Return [X, Y] of the center of cell containing provided text 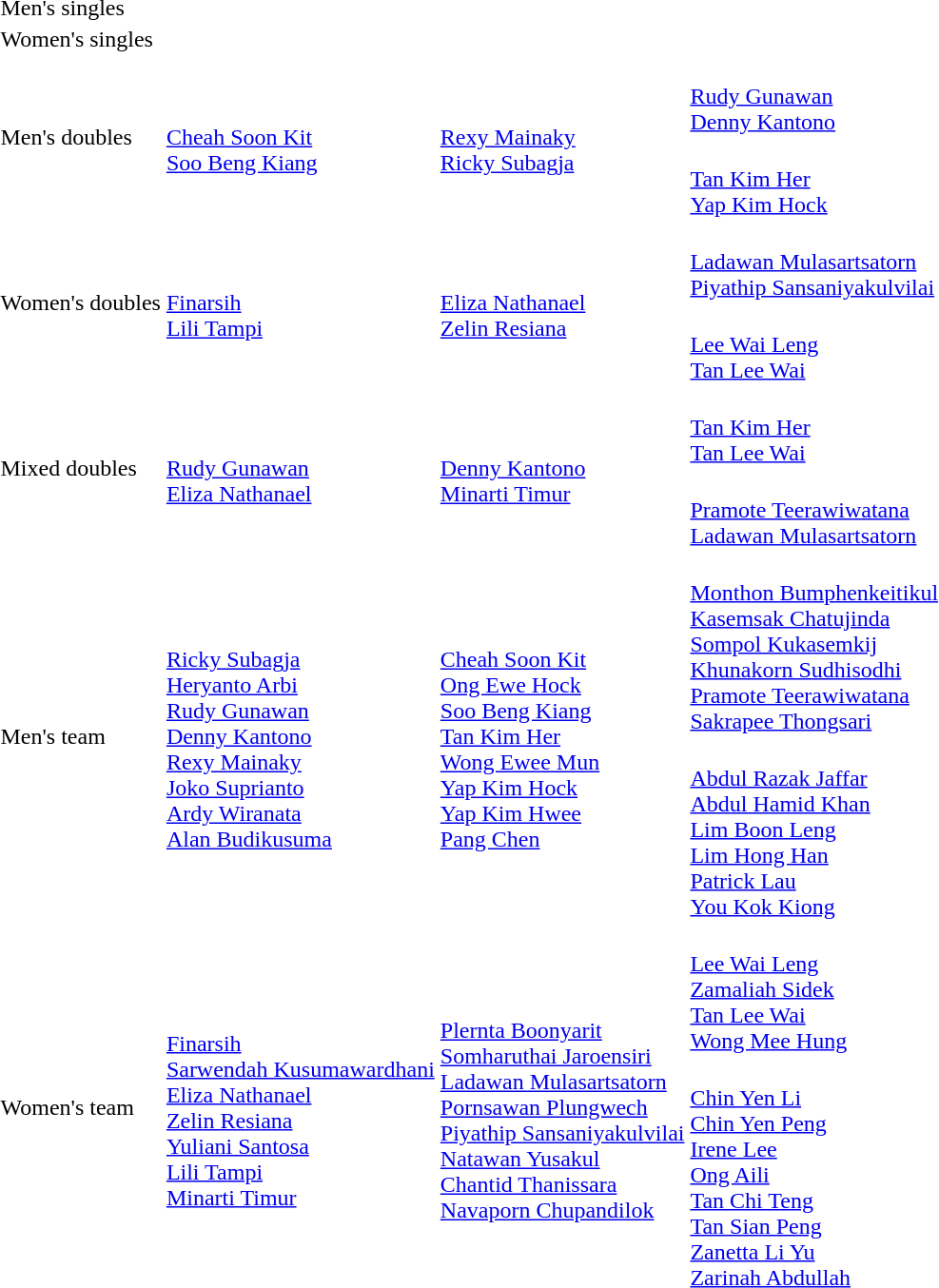
FinarsihLili Tampi [301, 302]
Eliza NathanaelZelin Resiana [562, 302]
Cheah Soon KitSoo Beng Kiang [301, 137]
Rexy MainakyRicky Subagja [562, 137]
Denny KantonoMinarti Timur [562, 468]
Rudy GunawanEliza Nathanael [301, 468]
Ricky SubagjaHeryanto ArbiRudy GunawanDenny KantonoRexy MainakyJoko SupriantoArdy WiranataAlan Budikusuma [301, 736]
Cheah Soon KitOng Ewe HockSoo Beng KiangTan Kim HerWong Ewee MunYap Kim HockYap Kim HweePang Chen [562, 736]
